Capture the cell that displays the provided text and extract its [X, Y] central coordinate. 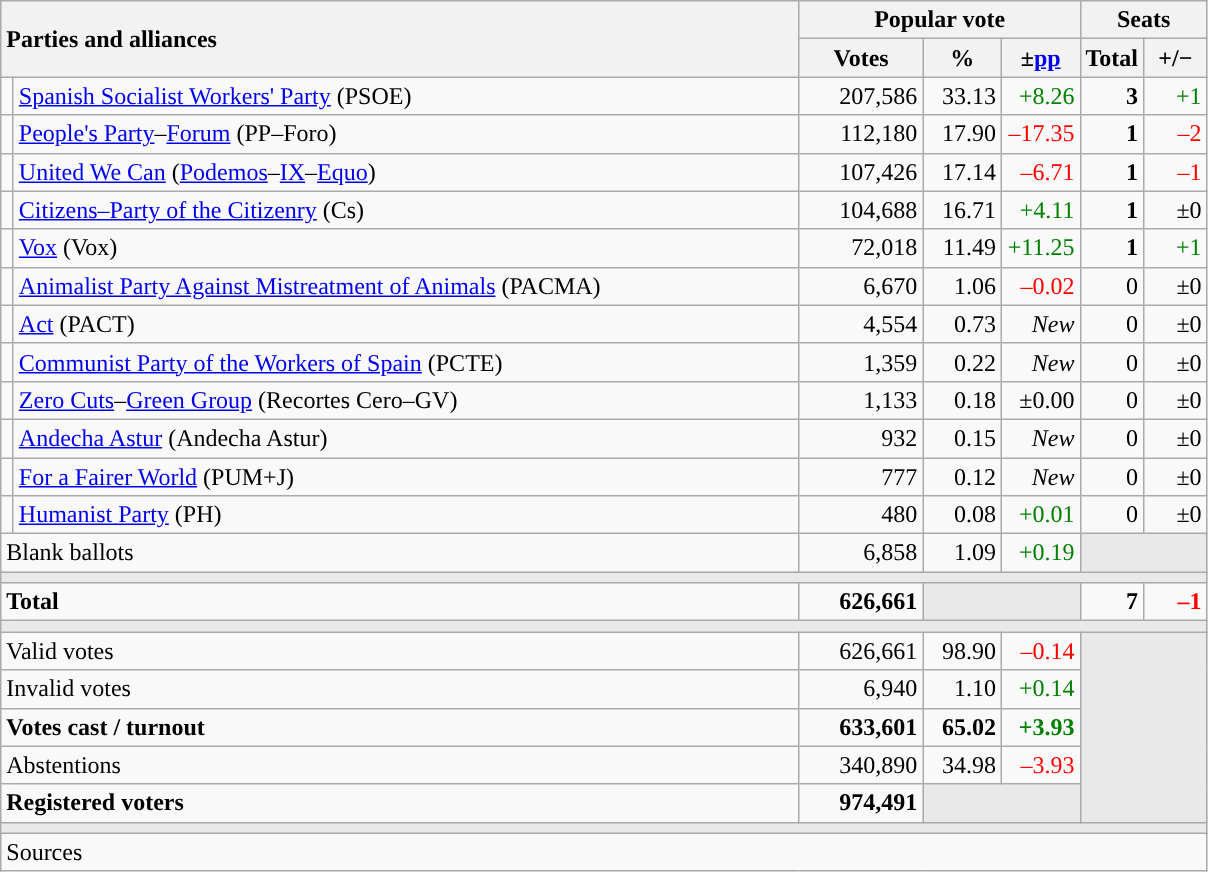
4,554 [861, 324]
16.71 [962, 210]
–0.14 [1040, 651]
112,180 [861, 134]
1,133 [861, 400]
–3.93 [1040, 765]
3 [1112, 96]
1.10 [962, 689]
For a Fairer World (PUM+J) [406, 477]
Zero Cuts–Green Group (Recortes Cero–GV) [406, 400]
+4.11 [1040, 210]
932 [861, 438]
+3.93 [1040, 727]
Andecha Astur (Andecha Astur) [406, 438]
United We Can (Podemos–IX–Equo) [406, 172]
Parties and alliances [400, 39]
633,601 [861, 727]
People's Party–Forum (PP–Foro) [406, 134]
34.98 [962, 765]
777 [861, 477]
Votes [861, 58]
7 [1112, 602]
–0.02 [1040, 286]
+/− [1176, 58]
6,940 [861, 689]
72,018 [861, 248]
Votes cast / turnout [400, 727]
207,586 [861, 96]
Abstentions [400, 765]
% [962, 58]
0.22 [962, 362]
+8.26 [1040, 96]
Registered voters [400, 803]
480 [861, 515]
0.73 [962, 324]
Valid votes [400, 651]
Animalist Party Against Mistreatment of Animals (PACMA) [406, 286]
Communist Party of the Workers of Spain (PCTE) [406, 362]
+11.25 [1040, 248]
0.08 [962, 515]
Seats [1144, 20]
65.02 [962, 727]
1.09 [962, 553]
Act (PACT) [406, 324]
–17.35 [1040, 134]
–6.71 [1040, 172]
17.90 [962, 134]
+0.14 [1040, 689]
+0.19 [1040, 553]
Humanist Party (PH) [406, 515]
0.15 [962, 438]
17.14 [962, 172]
0.18 [962, 400]
974,491 [861, 803]
6,670 [861, 286]
107,426 [861, 172]
Blank ballots [400, 553]
11.49 [962, 248]
98.90 [962, 651]
340,890 [861, 765]
Sources [604, 852]
–2 [1176, 134]
Invalid votes [400, 689]
Vox (Vox) [406, 248]
1.06 [962, 286]
+0.01 [1040, 515]
6,858 [861, 553]
Spanish Socialist Workers' Party (PSOE) [406, 96]
0.12 [962, 477]
104,688 [861, 210]
1,359 [861, 362]
±pp [1040, 58]
Popular vote [940, 20]
Citizens–Party of the Citizenry (Cs) [406, 210]
±0.00 [1040, 400]
33.13 [962, 96]
